Scan for the cell matching the given text and deliver its [X, Y] coordinate at center. 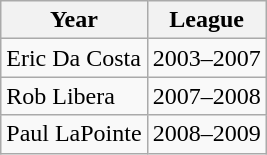
2003–2007 [206, 58]
Eric Da Costa [74, 58]
League [206, 20]
Rob Libera [74, 96]
2007–2008 [206, 96]
Paul LaPointe [74, 134]
2008–2009 [206, 134]
Year [74, 20]
